For the text-containing cell, return its midpoint in [X, Y] coordinate format. 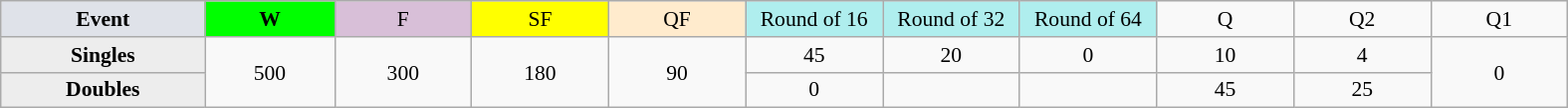
90 [677, 72]
180 [541, 72]
10 [1226, 55]
Event [104, 19]
Round of 32 [951, 19]
F [403, 19]
300 [403, 72]
W [270, 19]
Q1 [1499, 19]
25 [1362, 90]
Round of 64 [1088, 19]
Q [1226, 19]
Q2 [1362, 19]
20 [951, 55]
4 [1362, 55]
Round of 16 [814, 19]
Doubles [104, 90]
QF [677, 19]
SF [541, 19]
Singles [104, 55]
500 [270, 72]
